Identify which cell holds the provided text, then report its [X, Y] central coordinate. 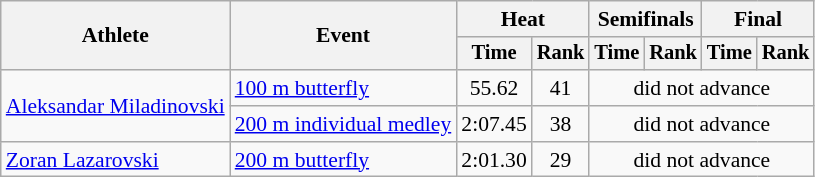
Heat [522, 19]
Athlete [116, 36]
41 [561, 88]
Event [344, 36]
55.62 [494, 88]
Final [758, 19]
100 m butterfly [344, 88]
200 m individual medley [344, 124]
Semifinals [645, 19]
2:07.45 [494, 124]
38 [561, 124]
Aleksandar Miladinovski [116, 106]
